Locate the cell with the specified text and output its [x, y] center coordinate. 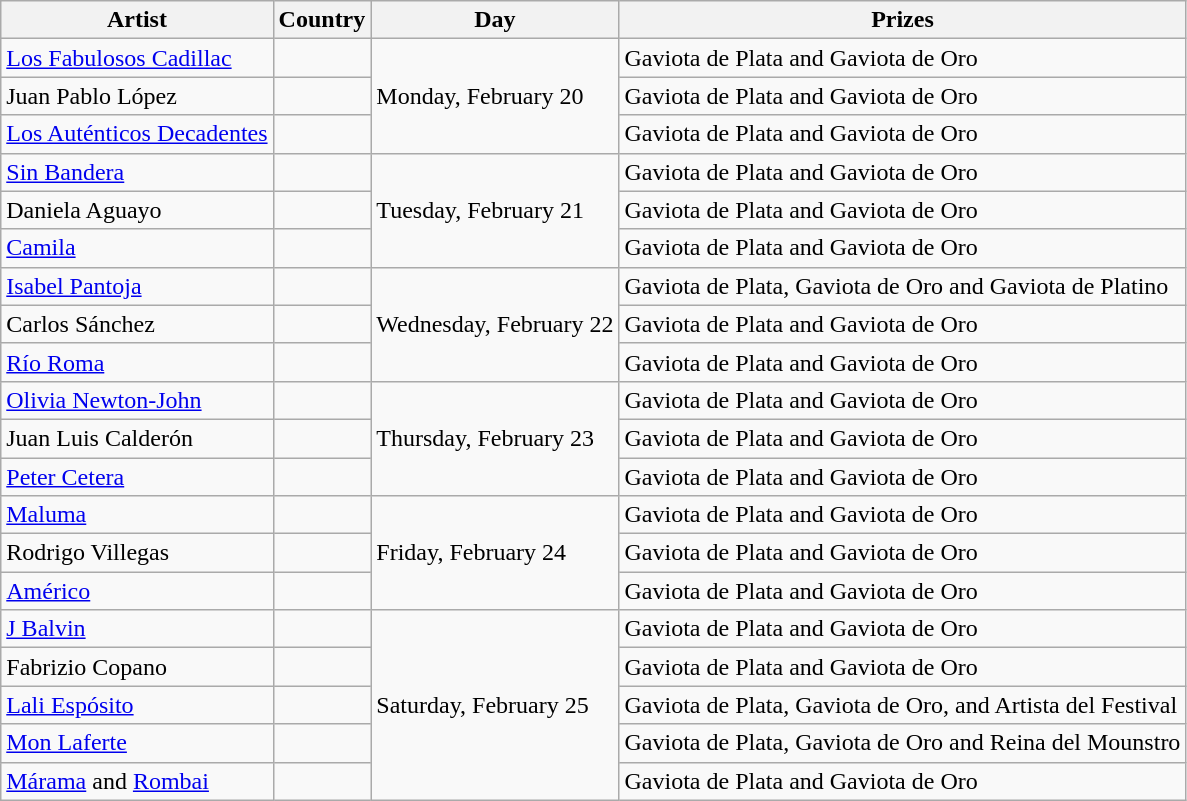
Rodrigo Villegas [137, 553]
Camila [137, 248]
Juan Luis Calderón [137, 438]
Mon Laferte [137, 743]
Daniela Aguayo [137, 210]
Isabel Pantoja [137, 286]
Monday, February 20 [495, 96]
Peter Cetera [137, 477]
Río Roma [137, 362]
Friday, February 24 [495, 553]
Lali Espósito [137, 705]
Juan Pablo López [137, 96]
Day [495, 20]
Los Auténticos Decadentes [137, 134]
Gaviota de Plata, Gaviota de Oro and Gaviota de Platino [902, 286]
Tuesday, February 21 [495, 210]
Américo [137, 591]
Country [322, 20]
Saturday, February 25 [495, 705]
Márama and Rombai [137, 781]
Thursday, February 23 [495, 438]
J Balvin [137, 629]
Los Fabulosos Cadillac [137, 58]
Gaviota de Plata, Gaviota de Oro and Reina del Mounstro [902, 743]
Fabrizio Copano [137, 667]
Wednesday, February 22 [495, 324]
Olivia Newton-John [137, 400]
Maluma [137, 515]
Prizes [902, 20]
Carlos Sánchez [137, 324]
Sin Bandera [137, 172]
Artist [137, 20]
Gaviota de Plata, Gaviota de Oro, and Artista del Festival [902, 705]
